From the cell containing the given text, extract its center point as [X, Y] coordinate. 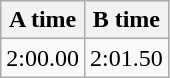
B time [126, 20]
2:01.50 [126, 58]
2:00.00 [43, 58]
A time [43, 20]
